Capture the cell that displays the provided text and extract its (X, Y) central coordinate. 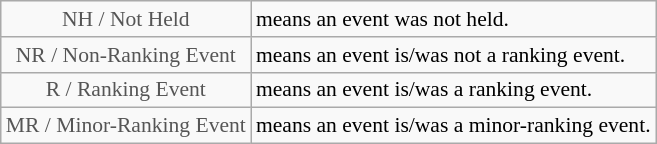
R / Ranking Event (126, 90)
NR / Non-Ranking Event (126, 55)
MR / Minor-Ranking Event (126, 126)
means an event is/was not a ranking event. (454, 55)
NH / Not Held (126, 19)
means an event is/was a minor-ranking event. (454, 126)
means an event is/was a ranking event. (454, 90)
means an event was not held. (454, 19)
